Output the (X, Y) coordinate of the center of the cell containing the given text.  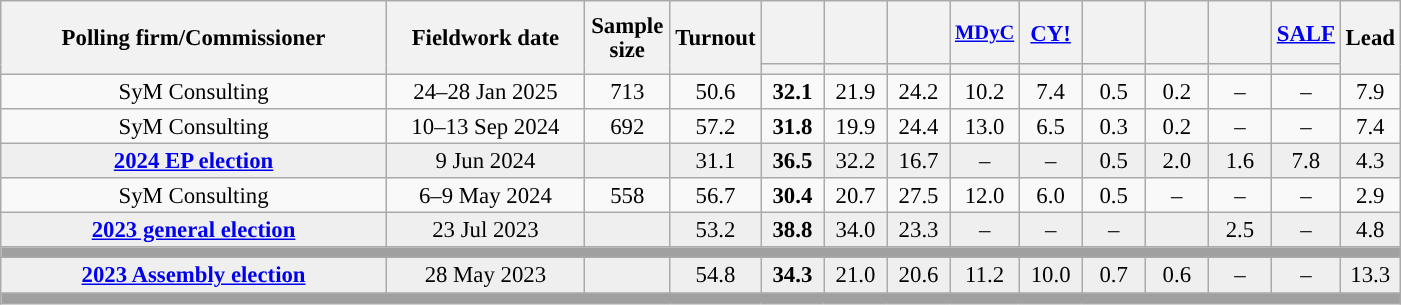
21.9 (856, 92)
2.5 (1240, 230)
28 May 2023 (485, 276)
10.2 (984, 92)
21.0 (856, 276)
54.8 (716, 276)
4.3 (1370, 162)
57.2 (716, 126)
24.4 (918, 126)
50.6 (716, 92)
13.0 (984, 126)
0.3 (1114, 126)
2023 general election (194, 230)
9 Jun 2024 (485, 162)
CY! (1050, 32)
23 Jul 2023 (485, 230)
30.4 (792, 196)
53.2 (716, 230)
27.5 (918, 196)
11.2 (984, 276)
20.6 (918, 276)
6–9 May 2024 (485, 196)
0.6 (1176, 276)
6.5 (1050, 126)
10.0 (1050, 276)
31.8 (792, 126)
Sample size (627, 38)
31.1 (716, 162)
20.7 (856, 196)
6.0 (1050, 196)
1.6 (1240, 162)
2.0 (1176, 162)
12.0 (984, 196)
56.7 (716, 196)
10–13 Sep 2024 (485, 126)
MDyC (984, 32)
558 (627, 196)
7.8 (1306, 162)
36.5 (792, 162)
32.2 (856, 162)
Turnout (716, 38)
2023 Assembly election (194, 276)
24.2 (918, 92)
23.3 (918, 230)
692 (627, 126)
13.3 (1370, 276)
0.7 (1114, 276)
16.7 (918, 162)
Fieldwork date (485, 38)
4.8 (1370, 230)
7.9 (1370, 92)
2024 EP election (194, 162)
Polling firm/Commissioner (194, 38)
34.3 (792, 276)
34.0 (856, 230)
2.9 (1370, 196)
19.9 (856, 126)
24–28 Jan 2025 (485, 92)
713 (627, 92)
SALF (1306, 32)
32.1 (792, 92)
38.8 (792, 230)
Lead (1370, 38)
